From the cell containing the given text, extract its center point as (x, y) coordinate. 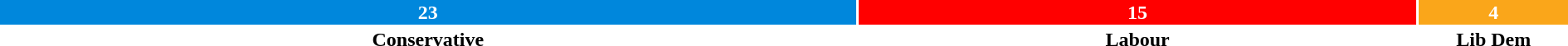
15 (1138, 12)
4 (1493, 12)
23 (428, 12)
